Pinpoint the cell where the given text exists, returning its (X, Y) midpoint coordinate. 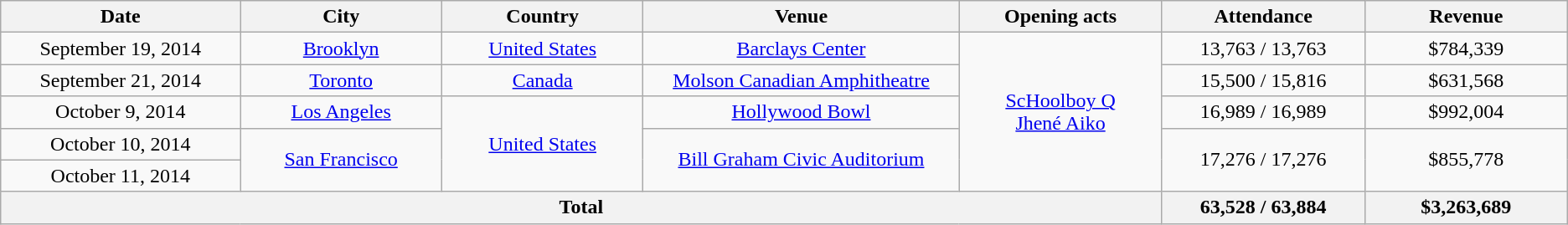
15,500 / 15,816 (1263, 80)
Opening acts (1060, 17)
City (342, 17)
63,528 / 63,884 (1263, 207)
September 21, 2014 (121, 80)
Revenue (1466, 17)
13,763 / 13,763 (1263, 49)
October 11, 2014 (121, 176)
Los Angeles (342, 112)
Attendance (1263, 17)
ScHoolboy QJhené Aiko (1060, 112)
$992,004 (1466, 112)
Date (121, 17)
Canada (543, 80)
Total (581, 207)
San Francisco (342, 160)
$855,778 (1466, 160)
16,989 / 16,989 (1263, 112)
Bill Graham Civic Auditorium (801, 160)
Toronto (342, 80)
$3,263,689 (1466, 207)
Barclays Center (801, 49)
October 10, 2014 (121, 144)
October 9, 2014 (121, 112)
Hollywood Bowl (801, 112)
September 19, 2014 (121, 49)
17,276 / 17,276 (1263, 160)
Venue (801, 17)
$631,568 (1466, 80)
Brooklyn (342, 49)
Country (543, 17)
$784,339 (1466, 49)
Molson Canadian Amphitheatre (801, 80)
